Capture the cell that displays the provided text and extract its [X, Y] central coordinate. 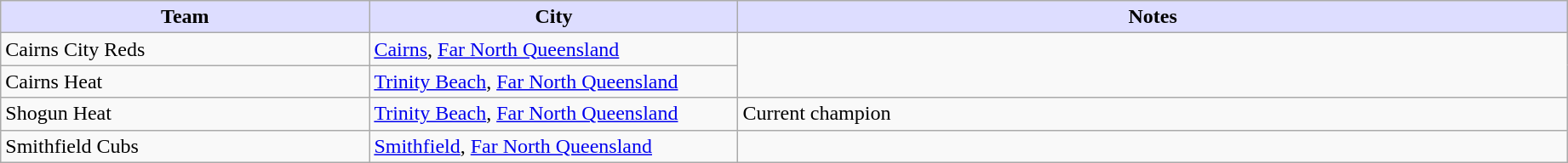
Cairns, Far North Queensland [553, 49]
Cairns City Reds [186, 49]
Shogun Heat [186, 114]
Smithfield, Far North Queensland [553, 146]
Team [186, 17]
Current champion [1153, 114]
City [553, 17]
Cairns Heat [186, 81]
Notes [1153, 17]
Smithfield Cubs [186, 146]
